Provide the (X, Y) coordinate of the cell's center where the given text is located.  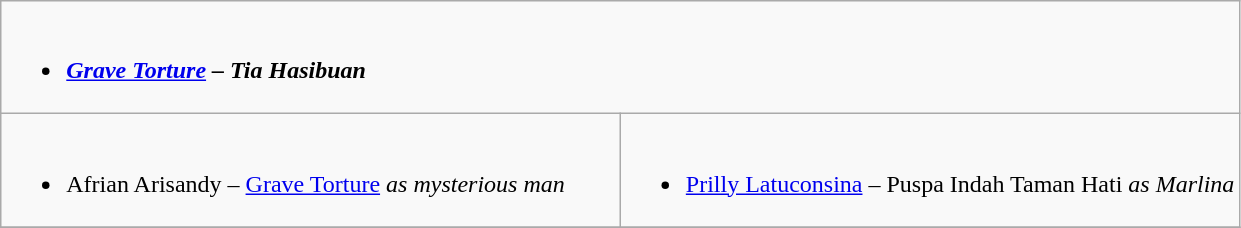
Afrian Arisandy – Grave Torture as mysterious man (311, 170)
Prilly Latuconsina – Puspa Indah Taman Hati as Marlina (930, 170)
Grave Torture – Tia Hasibuan (620, 58)
